Provide the (X, Y) coordinate of the cell's center where the given text is located.  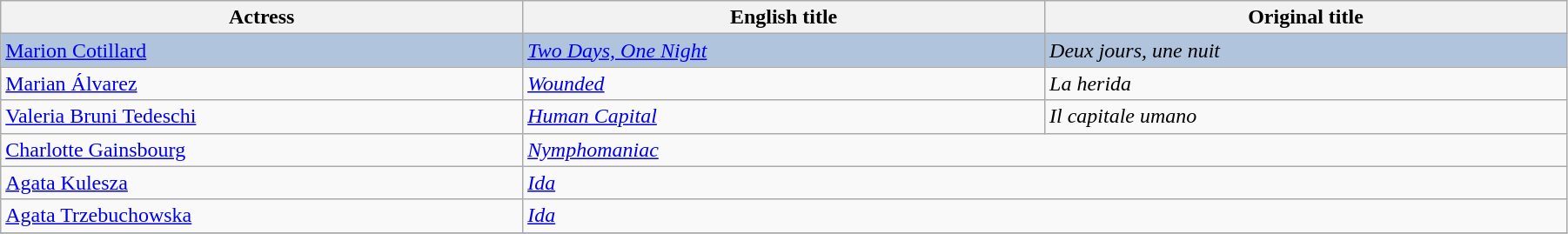
Actress (262, 17)
Original title (1306, 17)
English title (784, 17)
Wounded (784, 84)
Agata Kulesza (262, 183)
Il capitale umano (1306, 117)
Valeria Bruni Tedeschi (262, 117)
Marion Cotillard (262, 50)
Two Days, One Night (784, 50)
Agata Trzebuchowska (262, 216)
Charlotte Gainsbourg (262, 150)
Deux jours, une nuit (1306, 50)
Nymphomaniac (1045, 150)
La herida (1306, 84)
Marian Álvarez (262, 84)
Human Capital (784, 117)
